Provide the (X, Y) coordinate of the cell's center where the given text is located.  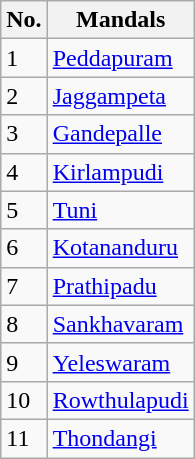
No. (24, 20)
Jaggampeta (120, 96)
Kotananduru (120, 248)
3 (24, 134)
11 (24, 438)
Yeleswaram (120, 362)
Sankhavaram (120, 324)
Tuni (120, 210)
5 (24, 210)
Kirlampudi (120, 172)
Rowthulapudi (120, 400)
10 (24, 400)
Peddapuram (120, 58)
9 (24, 362)
Mandals (120, 20)
6 (24, 248)
Thondangi (120, 438)
Prathipadu (120, 286)
2 (24, 96)
1 (24, 58)
Gandepalle (120, 134)
7 (24, 286)
8 (24, 324)
4 (24, 172)
